Find where the given text appears and provide that cell's center as [X, Y] coordinate. 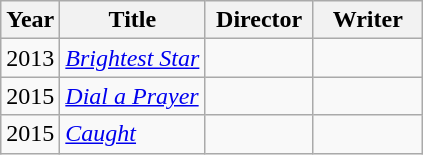
Brightest Star [132, 58]
Director [260, 20]
Dial a Prayer [132, 96]
Year [30, 20]
Title [132, 20]
Caught [132, 134]
2013 [30, 58]
Writer [368, 20]
